Identify which cell holds the provided text, then report its (X, Y) central coordinate. 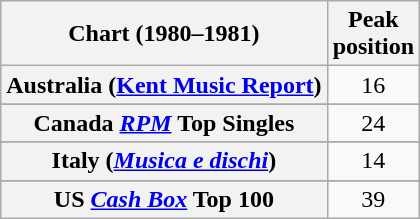
Chart (1980–1981) (164, 34)
US Cash Box Top 100 (164, 199)
Australia (Kent Music Report) (164, 85)
39 (373, 199)
16 (373, 85)
24 (373, 123)
Canada RPM Top Singles (164, 123)
Peak position (373, 34)
14 (373, 161)
Italy (Musica e dischi) (164, 161)
